Extract the (X, Y) coordinate from the center of the cell holding the provided text.  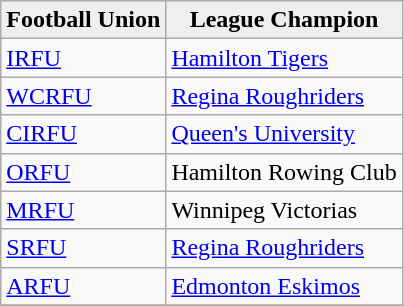
CIRFU (84, 134)
League Champion (284, 20)
Football Union (84, 20)
MRFU (84, 210)
SRFU (84, 248)
Hamilton Tigers (284, 58)
Winnipeg Victorias (284, 210)
Edmonton Eskimos (284, 286)
Queen's University (284, 134)
ORFU (84, 172)
ARFU (84, 286)
Hamilton Rowing Club (284, 172)
WCRFU (84, 96)
IRFU (84, 58)
